Detect which cell encompasses the target text, then output its [X, Y] center coordinate. 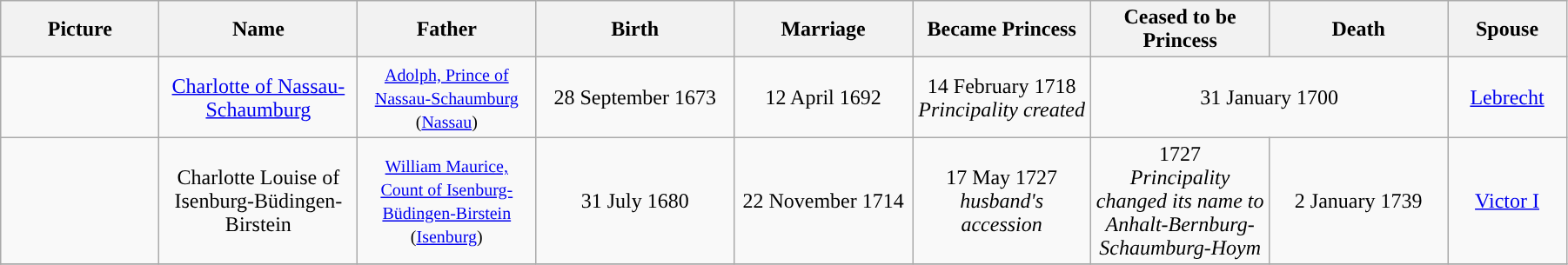
Spouse [1507, 30]
Charlotte Louise of Isenburg-Büdingen-Birstein [258, 201]
14 February 1718Principality created [1002, 97]
Picture [80, 30]
Death [1359, 30]
Became Princess [1002, 30]
Birth [635, 30]
31 January 1700 [1270, 97]
2 January 1739 [1359, 201]
Victor I [1507, 201]
1727Principality changed its name to Anhalt-Bernburg-Schaumburg-Hoym [1180, 201]
Lebrecht [1507, 97]
Name [258, 30]
28 September 1673 [635, 97]
Father [447, 30]
Ceased to be Princess [1180, 30]
17 May 1727husband's accession [1002, 201]
Charlotte of Nassau-Schaumburg [258, 97]
31 July 1680 [635, 201]
Marriage [823, 30]
William Maurice, Count of Isenburg-Büdingen-Birstein(Isenburg) [447, 201]
22 November 1714 [823, 201]
Adolph, Prince of Nassau-Schaumburg(Nassau) [447, 97]
12 April 1692 [823, 97]
